Detect which cell encompasses the target text, then output its (X, Y) center coordinate. 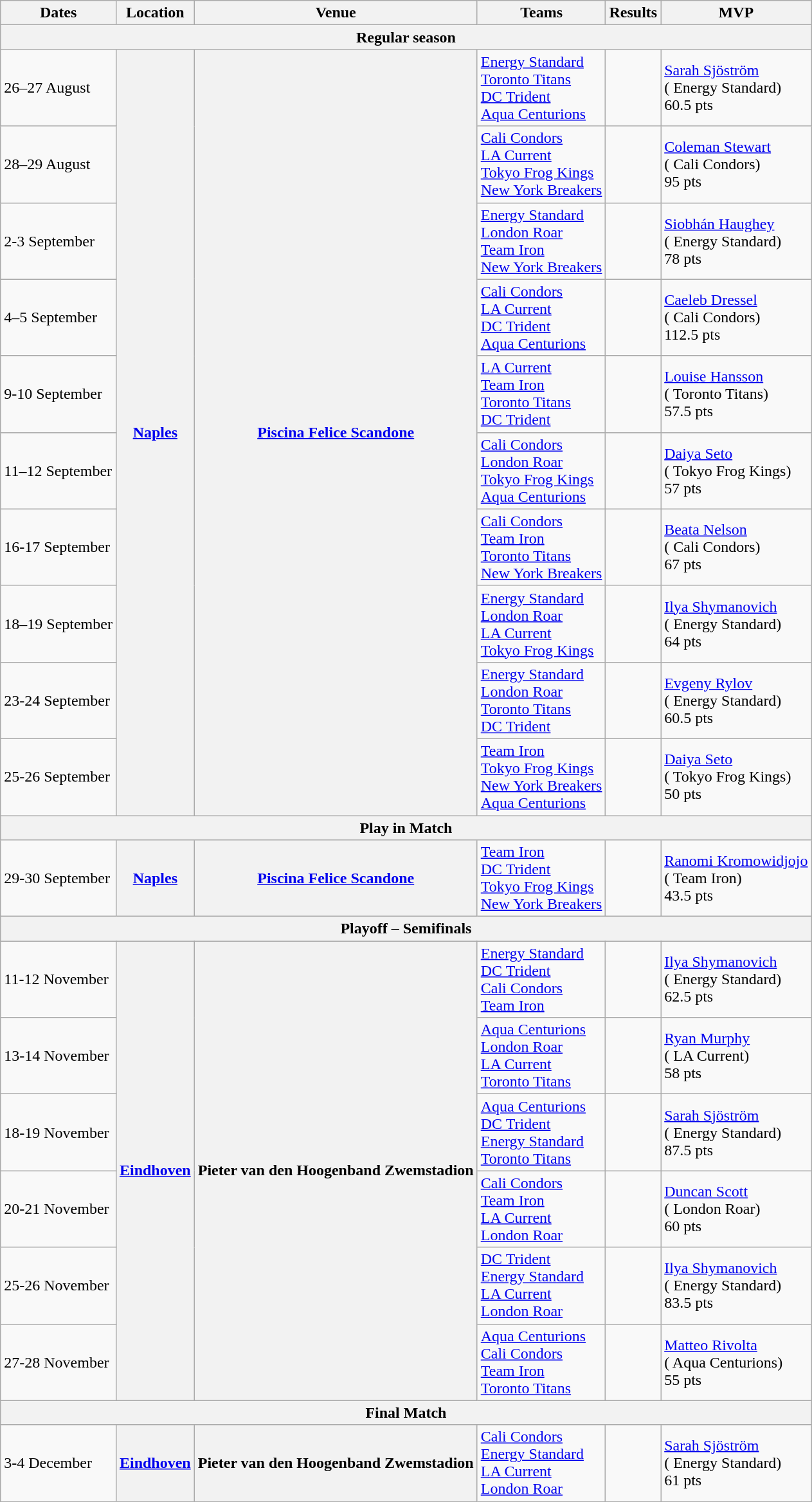
Regular season (406, 37)
Coleman Stewart( Cali Condors)95 pts (736, 165)
23-24 September (59, 700)
Aqua Centurions London Roar LA Current Toronto Titans (541, 1056)
Energy Standard London Roar Team Iron New York Breakers (541, 241)
Teams (541, 13)
Team Iron DC Trident Tokyo Frog Kings New York Breakers (541, 879)
Caeleb Dressel( Cali Condors)112.5 pts (736, 318)
Evgeny Rylov( Energy Standard)60.5 pts (736, 700)
Play in Match (406, 828)
DC Trident Energy Standard LA Current London Roar (541, 1285)
2-3 September (59, 241)
11-12 November (59, 979)
Ranomi Kromowidjojo( Team Iron)43.5 pts (736, 879)
Daiya Seto( Tokyo Frog Kings)57 pts (736, 471)
MVP (736, 13)
Siobhán Haughey( Energy Standard)78 pts (736, 241)
Energy Standard DC Trident Cali Condors Team Iron (541, 979)
18-19 November (59, 1132)
Dates (59, 13)
Cali Condors LA Current Tokyo Frog Kings New York Breakers (541, 165)
Duncan Scott( London Roar)60 pts (736, 1209)
Energy Standard Toronto Titans DC Trident Aqua Centurions (541, 87)
4–5 September (59, 318)
Playoff – Semifinals (406, 929)
LA Current Team Iron Toronto Titans DC Trident (541, 394)
Matteo Rivolta( Aqua Centurions)55 pts (736, 1362)
11–12 September (59, 471)
13-14 November (59, 1056)
25-26 November (59, 1285)
Ilya Shymanovich( Energy Standard)83.5 pts (736, 1285)
Venue (336, 13)
Louise Hansson( Toronto Titans)57.5 pts (736, 394)
Cali Condors Team Iron LA Current London Roar (541, 1209)
27-28 November (59, 1362)
28–29 August (59, 165)
18–19 September (59, 624)
Cali Condors Energy Standard LA Current London Roar (541, 1463)
Daiya Seto( Tokyo Frog Kings)50 pts (736, 777)
Team Iron Tokyo Frog Kings New York Breakers Aqua Centurions (541, 777)
26–27 August (59, 87)
Beata Nelson( Cali Condors)67 pts (736, 547)
20-21 November (59, 1209)
3-4 December (59, 1463)
Energy Standard London Roar Toronto Titans DC Trident (541, 700)
Energy Standard London Roar LA Current Tokyo Frog Kings (541, 624)
Aqua Centurions DC Trident Energy Standard Toronto Titans (541, 1132)
Cali Condors London Roar Tokyo Frog Kings Aqua Centurions (541, 471)
16-17 September (59, 547)
Ryan Murphy( LA Current)58 pts (736, 1056)
Cali Condors Team Iron Toronto Titans New York Breakers (541, 547)
Ilya Shymanovich( Energy Standard)62.5 pts (736, 979)
Sarah Sjöström( Energy Standard)87.5 pts (736, 1132)
Aqua Centurions Cali Condors Team Iron Toronto Titans (541, 1362)
Sarah Sjöström( Energy Standard)60.5 pts (736, 87)
Sarah Sjöström( Energy Standard)61 pts (736, 1463)
29-30 September (59, 879)
25-26 September (59, 777)
Results (633, 13)
Ilya Shymanovich( Energy Standard)64 pts (736, 624)
9-10 September (59, 394)
Location (155, 13)
Cali Condors LA Current DC Trident Aqua Centurions (541, 318)
Final Match (406, 1413)
